Extract the [x, y] coordinate from the center of the cell holding the provided text.  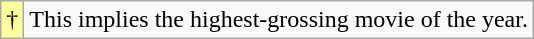
This implies the highest-grossing movie of the year. [279, 20]
† [12, 20]
